Scan for the cell matching the given text and deliver its [X, Y] coordinate at center. 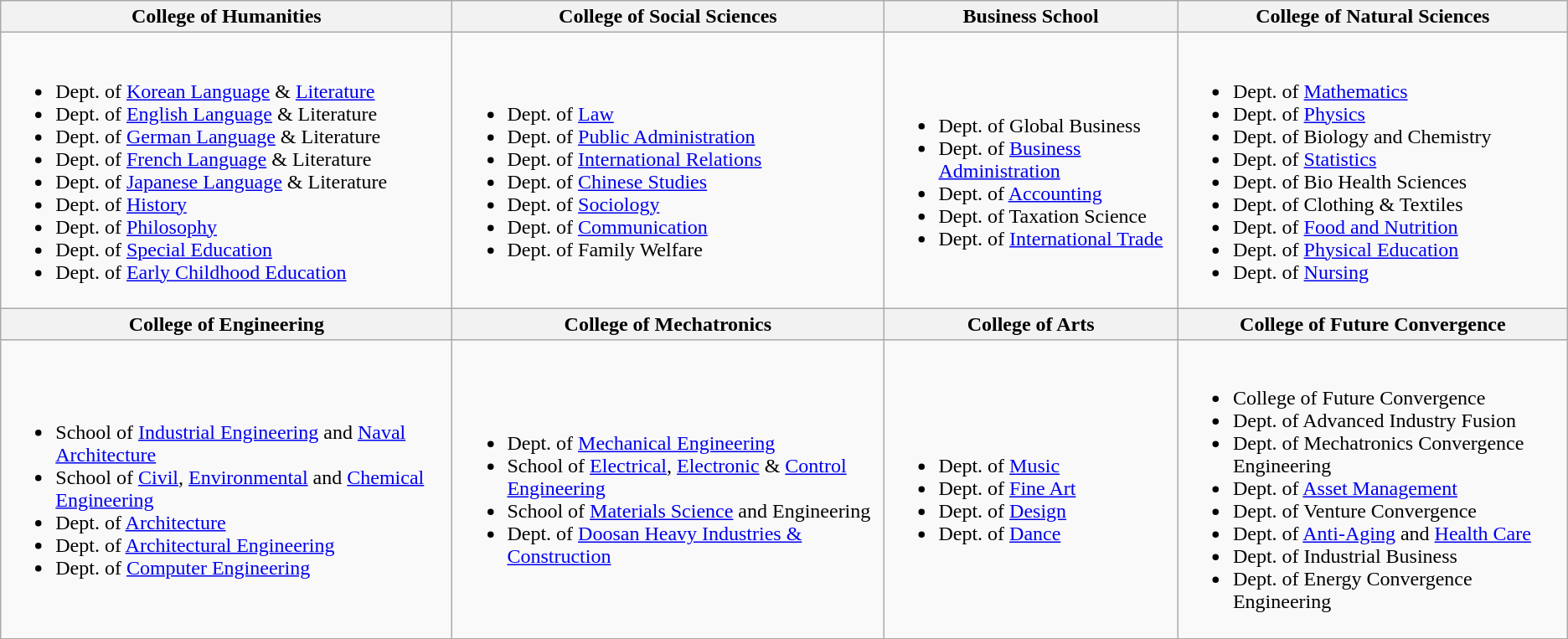
College of Mechatronics [668, 324]
Business School [1031, 17]
College of Natural Sciences [1372, 17]
College of Humanities [226, 17]
Dept. of MusicDept. of Fine ArtDept. of DesignDept. of Dance [1031, 489]
College of Future Convergence [1372, 324]
College of Arts [1031, 324]
Dept. of Global BusinessDept. of Business AdministrationDept. of AccountingDept. of Taxation ScienceDept. of International Trade [1031, 171]
College of Engineering [226, 324]
College of Social Sciences [668, 17]
